Return the (x, y) coordinate for the center point of the cell that contains the specified text.  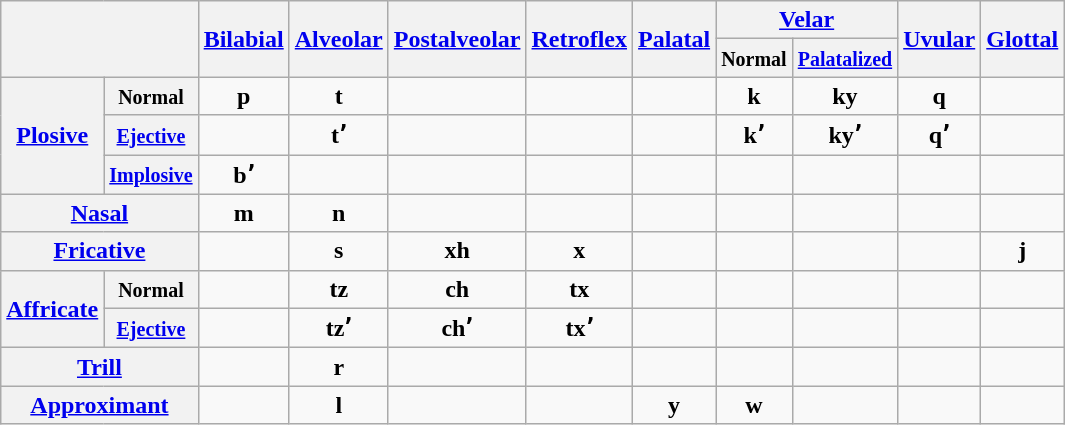
l (338, 405)
Alveolar (338, 39)
Uvular (940, 39)
w (754, 405)
m (244, 213)
ch (457, 289)
Fricative (100, 251)
Bilabial (244, 39)
Approximant (100, 405)
tzʼ (338, 328)
kʼ (754, 135)
p (244, 96)
Affricate (52, 309)
xh (457, 251)
Glottal (1022, 39)
Velar (807, 20)
Retroflex (580, 39)
t (338, 96)
chʼ (457, 328)
Palatal (674, 39)
Nasal (100, 213)
kyʼ (844, 135)
Implosive (151, 174)
j (1022, 251)
tʼ (338, 135)
n (338, 213)
Postalveolar (457, 39)
r (338, 367)
Trill (100, 367)
s (338, 251)
qʼ (940, 135)
txʼ (580, 328)
Plosive (52, 136)
q (940, 96)
bʼ (244, 174)
ky (844, 96)
x (580, 251)
k (754, 96)
tx (580, 289)
Palatalized (844, 58)
y (674, 405)
tz (338, 289)
